Find where the given text appears and provide that cell's center as [X, Y] coordinate. 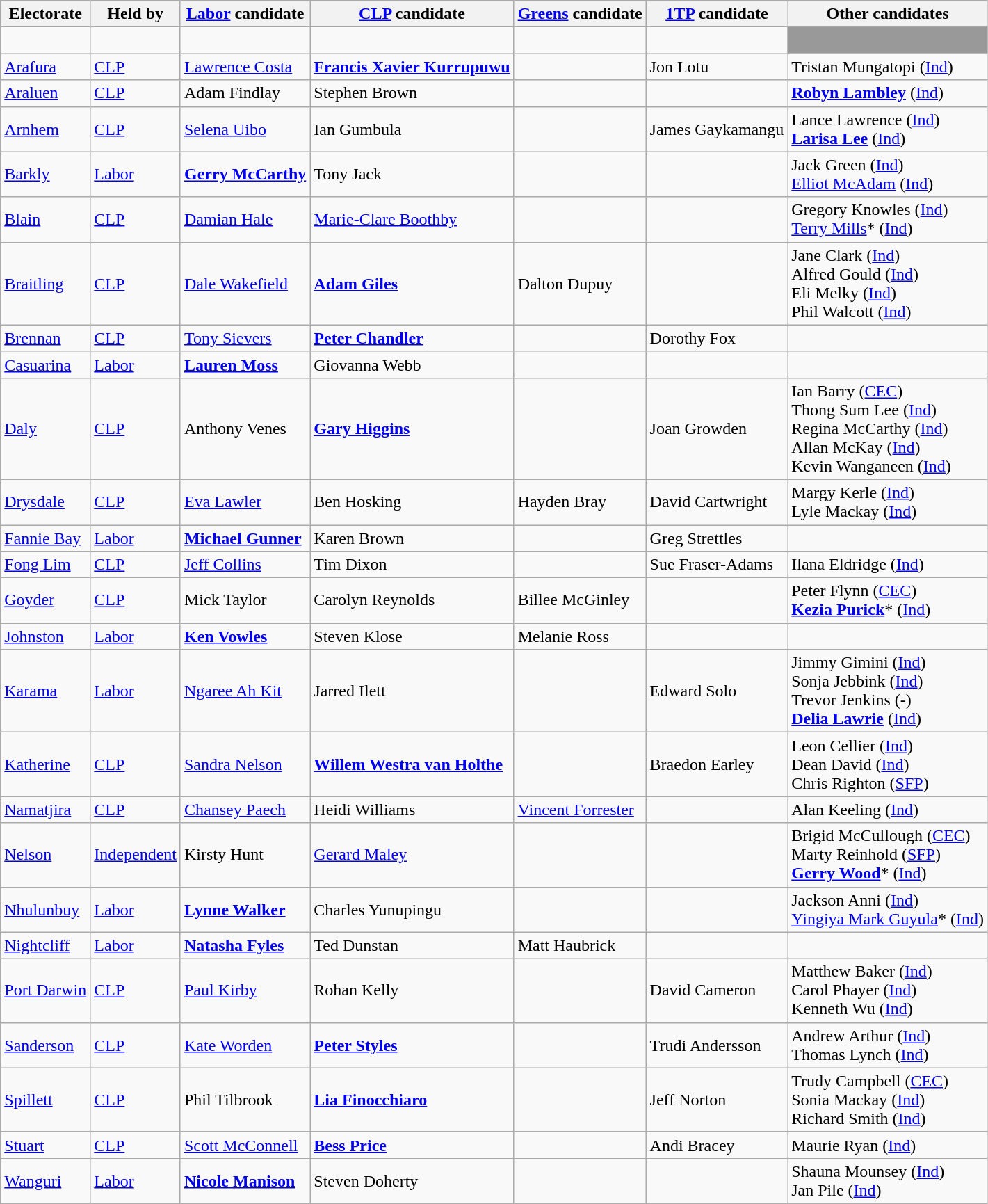
Ben Hosking [412, 502]
Ilana Eldridge (Ind) [888, 565]
Nelson [46, 855]
Shauna Mounsey (Ind) Jan Pile (Ind) [888, 1181]
David Cartwright [717, 502]
Sanderson [46, 1045]
Ian Barry (CEC) Thong Sum Lee (Ind) Regina McCarthy (Ind) Allan McKay (Ind) Kevin Wanganeen (Ind) [888, 428]
Nhulunbuy [46, 910]
Held by [136, 14]
1TP candidate [717, 14]
Lawrence Costa [245, 67]
Arnhem [46, 129]
Sue Fraser-Adams [717, 565]
Steven Doherty [412, 1181]
Independent [136, 855]
Barkly [46, 174]
Ian Gumbula [412, 129]
Marie-Clare Boothby [412, 220]
Paul Kirby [245, 990]
Mick Taylor [245, 601]
Jimmy Gimini (Ind) Sonja Jebbink (Ind) Trevor Jenkins (-) Delia Lawrie (Ind) [888, 691]
Lia Finocchiaro [412, 1100]
Phil Tilbrook [245, 1100]
Scott McConnell [245, 1145]
Araluen [46, 93]
David Cameron [717, 990]
Gregory Knowles (Ind) Terry Mills* (Ind) [888, 220]
Johnston [46, 636]
Edward Solo [717, 691]
Ted Dunstan [412, 945]
Electorate [46, 14]
Trudy Campbell (CEC) Sonia Mackay (Ind) Richard Smith (Ind) [888, 1100]
Rohan Kelly [412, 990]
Gary Higgins [412, 428]
Dorothy Fox [717, 338]
Trudi Andersson [717, 1045]
Arafura [46, 67]
Kirsty Hunt [245, 855]
Dalton Dupuy [580, 284]
Margy Kerle (Ind) Lyle Mackay (Ind) [888, 502]
Katherine [46, 764]
Braitling [46, 284]
Maurie Ryan (Ind) [888, 1145]
Spillett [46, 1100]
Chansey Paech [245, 810]
Gerard Maley [412, 855]
Drysdale [46, 502]
Peter Chandler [412, 338]
Brigid McCullough (CEC) Marty Reinhold (SFP) Gerry Wood* (Ind) [888, 855]
Goyder [46, 601]
Willem Westra van Holthe [412, 764]
Francis Xavier Kurrupuwu [412, 67]
Jarred Ilett [412, 691]
Joan Growden [717, 428]
Jackson Anni (Ind) Yingiya Mark Guyula* (Ind) [888, 910]
Greg Strettles [717, 538]
Wanguri [46, 1181]
Nicole Manison [245, 1181]
Adam Giles [412, 284]
Jeff Norton [717, 1100]
Stuart [46, 1145]
Matthew Baker (Ind) Carol Phayer (Ind) Kenneth Wu (Ind) [888, 990]
CLP candidate [412, 14]
Vincent Forrester [580, 810]
Tony Jack [412, 174]
Charles Yunupingu [412, 910]
Dale Wakefield [245, 284]
Jack Green (Ind) Elliot McAdam (Ind) [888, 174]
Karen Brown [412, 538]
Andrew Arthur (Ind) Thomas Lynch (Ind) [888, 1045]
Sandra Nelson [245, 764]
Jane Clark (Ind) Alfred Gould (Ind) Eli Melky (Ind) Phil Walcott (Ind) [888, 284]
Tristan Mungatopi (Ind) [888, 67]
Jeff Collins [245, 565]
Adam Findlay [245, 93]
Carolyn Reynolds [412, 601]
Fannie Bay [46, 538]
Daly [46, 428]
Hayden Bray [580, 502]
Greens candidate [580, 14]
Port Darwin [46, 990]
Tony Sievers [245, 338]
Ngaree Ah Kit [245, 691]
Peter Flynn (CEC) Kezia Purick* (Ind) [888, 601]
Eva Lawler [245, 502]
Billee McGinley [580, 601]
Andi Bracey [717, 1145]
Natasha Fyles [245, 945]
Peter Styles [412, 1045]
Heidi Williams [412, 810]
Nightcliff [46, 945]
Jon Lotu [717, 67]
James Gaykamangu [717, 129]
Selena Uibo [245, 129]
Melanie Ross [580, 636]
Labor candidate [245, 14]
Karama [46, 691]
Anthony Venes [245, 428]
Ken Vowles [245, 636]
Kate Worden [245, 1045]
Other candidates [888, 14]
Lynne Walker [245, 910]
Lance Lawrence (Ind) Larisa Lee (Ind) [888, 129]
Lauren Moss [245, 364]
Brennan [46, 338]
Robyn Lambley (Ind) [888, 93]
Stephen Brown [412, 93]
Alan Keeling (Ind) [888, 810]
Steven Klose [412, 636]
Braedon Earley [717, 764]
Tim Dixon [412, 565]
Leon Cellier (Ind) Dean David (Ind) Chris Righton (SFP) [888, 764]
Casuarina [46, 364]
Michael Gunner [245, 538]
Namatjira [46, 810]
Matt Haubrick [580, 945]
Blain [46, 220]
Giovanna Webb [412, 364]
Bess Price [412, 1145]
Gerry McCarthy [245, 174]
Fong Lim [46, 565]
Damian Hale [245, 220]
